Capture the cell that displays the provided text and extract its [x, y] central coordinate. 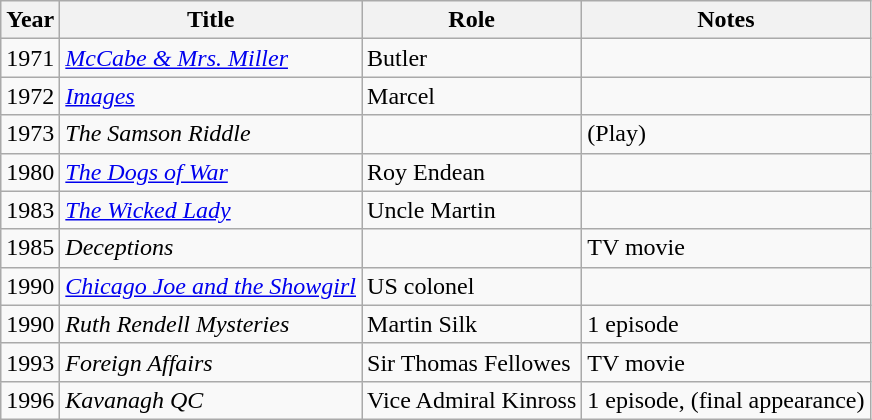
1980 [30, 172]
Kavanagh QC [211, 400]
Vice Admiral Kinross [472, 400]
Notes [726, 20]
Chicago Joe and the Showgirl [211, 286]
Year [30, 20]
Sir Thomas Fellowes [472, 362]
Marcel [472, 96]
The Samson Riddle [211, 134]
1985 [30, 248]
Roy Endean [472, 172]
1983 [30, 210]
1993 [30, 362]
1972 [30, 96]
Title [211, 20]
The Dogs of War [211, 172]
(Play) [726, 134]
Martin Silk [472, 324]
1973 [30, 134]
Deceptions [211, 248]
Images [211, 96]
Foreign Affairs [211, 362]
The Wicked Lady [211, 210]
1971 [30, 58]
1 episode [726, 324]
Role [472, 20]
Uncle Martin [472, 210]
1996 [30, 400]
Ruth Rendell Mysteries [211, 324]
US colonel [472, 286]
McCabe & Mrs. Miller [211, 58]
Butler [472, 58]
1 episode, (final appearance) [726, 400]
